Return [X, Y] of the center of cell containing provided text 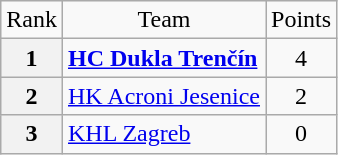
HC Dukla Trenčín [164, 58]
Team [164, 20]
KHL Zagreb [164, 134]
0 [302, 134]
Rank [32, 20]
3 [32, 134]
4 [302, 58]
HK Acroni Jesenice [164, 96]
1 [32, 58]
Points [302, 20]
